Extract the [x, y] coordinate from the center of the cell holding the provided text.  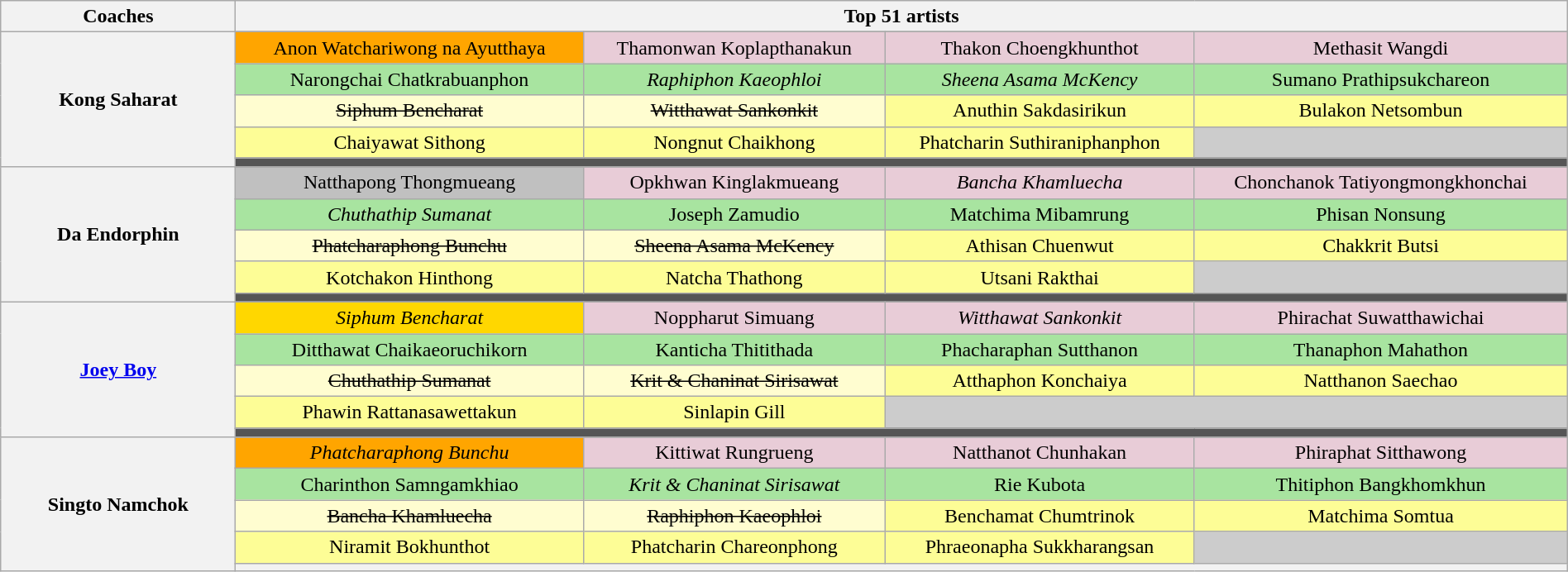
Singto Namchok [118, 504]
Sumano Prathipsukchareon [1381, 79]
Rie Kubota [1039, 484]
Chakkrit Butsi [1381, 245]
Natcha Thathong [734, 277]
Atthaphon Konchaiya [1039, 381]
Kotchakon Hinthong [409, 277]
Phacharaphan Sutthanon [1039, 350]
Phisan Nonsung [1381, 214]
Thakon Choengkhunthot [1039, 48]
Noppharut Simuang [734, 317]
Benchamat Chumtrinok [1039, 516]
Joey Boy [118, 369]
Thanaphon Mahathon [1381, 350]
Charinthon Samngamkhiao [409, 484]
Matchima Mibamrung [1039, 214]
Kittiwat Rungrueng [734, 453]
Opkhwan Kinglakmueang [734, 183]
Bulakon Netsombun [1381, 111]
Natthapong Thongmueang [409, 183]
Ditthawat Chaikaeoruchikorn [409, 350]
Joseph Zamudio [734, 214]
Da Endorphin [118, 235]
Top 51 artists [901, 17]
Matchima Somtua [1381, 516]
Coaches [118, 17]
Kanticha Thitithada [734, 350]
Kong Saharat [118, 99]
Chonchanok Tatiyongmongkhonchai [1381, 183]
Natthanot Chunhakan [1039, 453]
Phraeonapha Sukkharangsan [1039, 547]
Anon Watchariwong na Ayutthaya [409, 48]
Phatcharin Suthiraniphanphon [1039, 142]
Thitiphon Bangkhomkhun [1381, 484]
Niramit Bokhunthot [409, 547]
Utsani Rakthai [1039, 277]
Narongchai Chatkrabuanphon [409, 79]
Thamonwan Koplapthanakun [734, 48]
Sinlapin Gill [734, 412]
Anuthin Sakdasirikun [1039, 111]
Nongnut Chaikhong [734, 142]
Phirachat Suwatthawichai [1381, 317]
Natthanon Saechao [1381, 381]
Methasit Wangdi [1381, 48]
Chaiyawat Sithong [409, 142]
Phawin Rattanasawettakun [409, 412]
Athisan Chuenwut [1039, 245]
Phatcharin Chareonphong [734, 547]
Phiraphat Sitthawong [1381, 453]
